From the cell containing the given text, extract its center point as [x, y] coordinate. 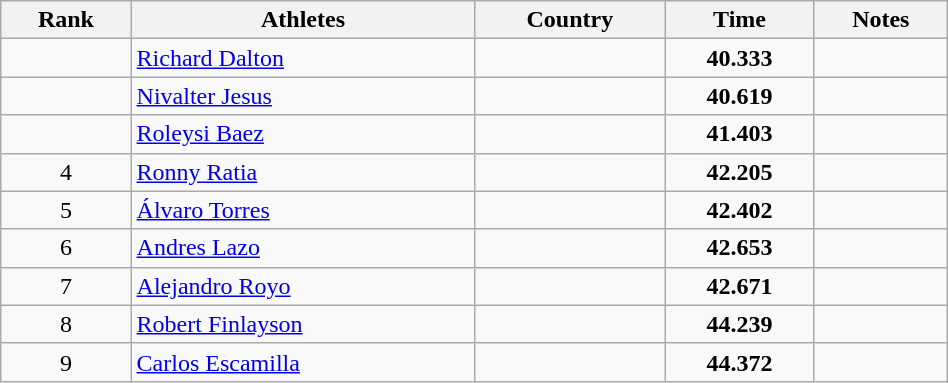
44.372 [740, 362]
Richard Dalton [303, 58]
Robert Finlayson [303, 324]
Nivalter Jesus [303, 96]
Country [570, 20]
Roleysi Baez [303, 134]
42.205 [740, 172]
40.333 [740, 58]
8 [66, 324]
41.403 [740, 134]
Andres Lazo [303, 248]
Ronny Ratia [303, 172]
40.619 [740, 96]
4 [66, 172]
Álvaro Torres [303, 210]
9 [66, 362]
42.653 [740, 248]
Rank [66, 20]
6 [66, 248]
42.671 [740, 286]
Alejandro Royo [303, 286]
5 [66, 210]
Time [740, 20]
Athletes [303, 20]
44.239 [740, 324]
42.402 [740, 210]
Carlos Escamilla [303, 362]
7 [66, 286]
Notes [880, 20]
